From the cell containing the given text, extract its center point as (X, Y) coordinate. 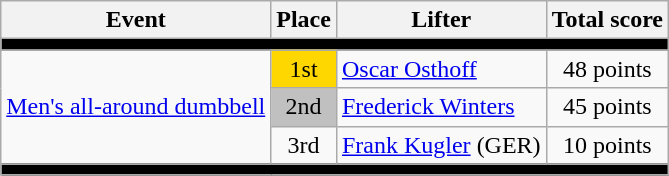
Frederick Winters (441, 107)
Total score (607, 20)
Lifter (441, 20)
3rd (304, 145)
45 points (607, 107)
Event (136, 20)
2nd (304, 107)
48 points (607, 69)
1st (304, 69)
Place (304, 20)
Men's all-around dumbbell (136, 107)
Oscar Osthoff (441, 69)
10 points (607, 145)
Frank Kugler (GER) (441, 145)
